Capture the cell that displays the provided text and extract its [X, Y] central coordinate. 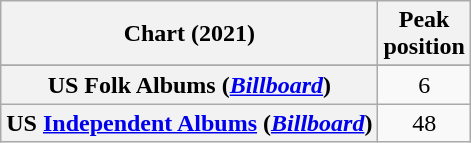
US Independent Albums (Billboard) [190, 123]
Chart (2021) [190, 34]
Peakposition [424, 34]
US Folk Albums (Billboard) [190, 85]
48 [424, 123]
6 [424, 85]
